Detect which cell encompasses the target text, then output its (x, y) center coordinate. 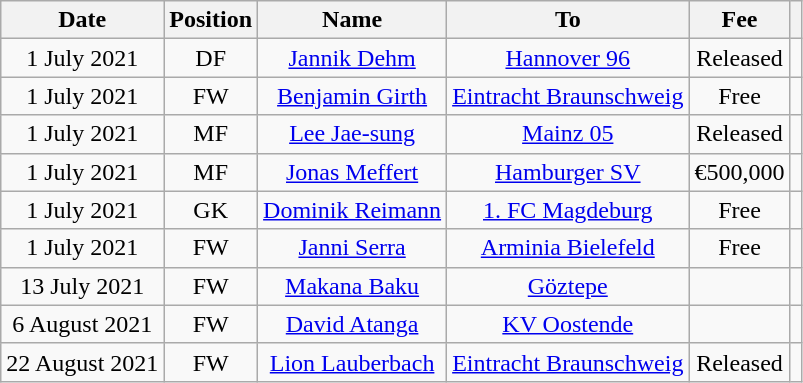
Janni Serra (352, 248)
6 August 2021 (82, 324)
€500,000 (740, 172)
Dominik Reimann (352, 210)
Mainz 05 (568, 134)
Hannover 96 (568, 58)
Makana Baku (352, 286)
Date (82, 20)
Jonas Meffert (352, 172)
DF (211, 58)
GK (211, 210)
David Atanga (352, 324)
Lee Jae-sung (352, 134)
1. FC Magdeburg (568, 210)
Göztepe (568, 286)
22 August 2021 (82, 362)
Name (352, 20)
To (568, 20)
Fee (740, 20)
13 July 2021 (82, 286)
Jannik Dehm (352, 58)
Position (211, 20)
Lion Lauberbach (352, 362)
Arminia Bielefeld (568, 248)
KV Oostende (568, 324)
Benjamin Girth (352, 96)
Hamburger SV (568, 172)
